Pinpoint the cell where the given text exists, returning its (X, Y) midpoint coordinate. 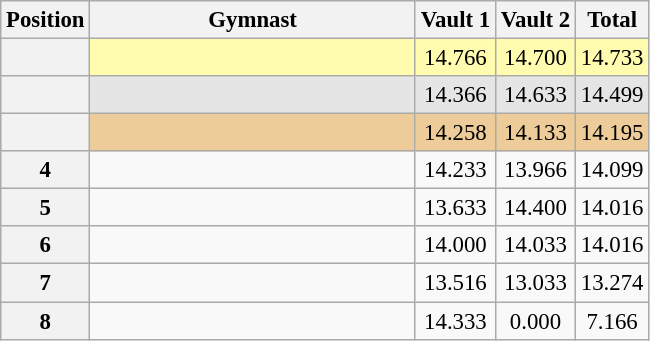
13.516 (455, 283)
Vault 1 (455, 20)
14.633 (535, 95)
0.000 (535, 321)
5 (46, 208)
7 (46, 283)
8 (46, 321)
14.700 (535, 58)
7.166 (612, 321)
14.333 (455, 321)
Position (46, 20)
14.499 (612, 95)
13.274 (612, 283)
14.133 (535, 133)
14.366 (455, 95)
14.033 (535, 245)
14.258 (455, 133)
13.966 (535, 170)
14.000 (455, 245)
14.766 (455, 58)
Vault 2 (535, 20)
Gymnast (253, 20)
14.233 (455, 170)
13.033 (535, 283)
14.400 (535, 208)
4 (46, 170)
14.195 (612, 133)
Total (612, 20)
6 (46, 245)
14.733 (612, 58)
14.099 (612, 170)
13.633 (455, 208)
